Scan for the cell matching the given text and deliver its [X, Y] coordinate at center. 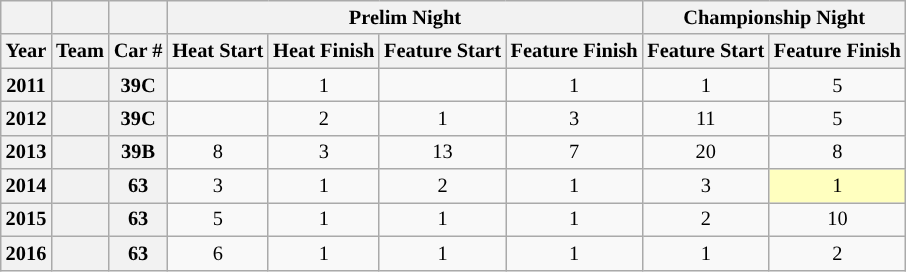
Car # [138, 51]
2012 [26, 118]
2016 [26, 253]
2011 [26, 85]
2013 [26, 152]
Championship Night [774, 17]
20 [706, 152]
10 [838, 219]
Heat Finish [324, 51]
6 [218, 253]
11 [706, 118]
Team [80, 51]
Prelim Night [404, 17]
Heat Start [218, 51]
13 [442, 152]
2015 [26, 219]
7 [574, 152]
2014 [26, 186]
39B [138, 152]
Year [26, 51]
